Identify which cell holds the provided text, then report its (X, Y) central coordinate. 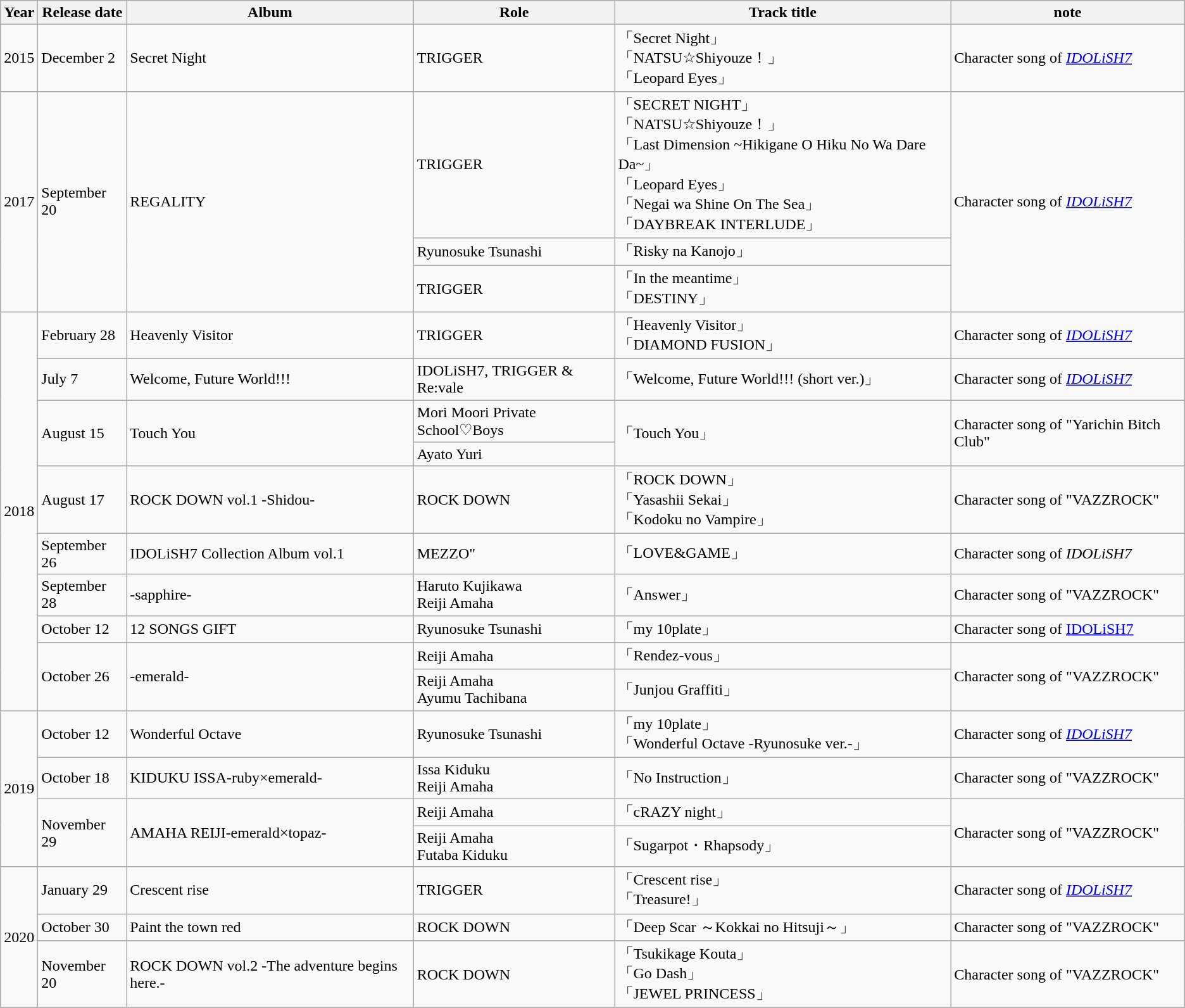
October 30 (82, 927)
note (1067, 13)
August 15 (82, 433)
2015 (19, 58)
「ROCK DOWN」「Yasashii Sekai」「Kodoku no Vampire」 (782, 500)
2018 (19, 512)
12 SONGS GIFT (270, 629)
「LOVE&GAME」 (782, 553)
August 17 (82, 500)
2020 (19, 937)
September 20 (82, 201)
「Junjou Graffiti」 (782, 690)
「Answer」 (782, 595)
「No Instruction」 (782, 778)
December 2 (82, 58)
Character song of "Yarichin Bitch Club" (1067, 433)
「Sugarpot・Rhapsody」 (782, 846)
Haruto KujikawaReiji Amaha (514, 595)
「my 10plate」 (782, 629)
Welcome, Future World!!! (270, 380)
2017 (19, 201)
Reiji AmahaAyumu Tachibana (514, 690)
「Heavenly Visitor」「DIAMOND FUSION」 (782, 336)
「Risky na Kanojo」 (782, 252)
July 7 (82, 380)
IDOLiSH7, TRIGGER & Re:vale (514, 380)
Secret Night (270, 58)
Track title (782, 13)
Crescent rise (270, 890)
Issa Kiduku Reiji Amaha (514, 778)
-emerald- (270, 677)
November 20 (82, 974)
September 28 (82, 595)
Year (19, 13)
ROCK DOWN vol.1 -Shidou- (270, 500)
October 18 (82, 778)
Release date (82, 13)
Heavenly Visitor (270, 336)
February 28 (82, 336)
「Crescent rise」「Treasure!」 (782, 890)
「my 10plate」「Wonderful Octave -Ryunosuke ver.-」 (782, 734)
「Touch You」 (782, 433)
October 26 (82, 677)
AMAHA REIJI-emerald×topaz- (270, 833)
Touch You (270, 433)
September 26 (82, 553)
「Deep Scar ～Kokkai no Hitsuji～」 (782, 927)
「In the meantime」「DESTINY」 (782, 288)
Paint the town red (270, 927)
「Rendez-vous」 (782, 656)
「Welcome, Future World!!! (short ver.)」 (782, 380)
REGALITY (270, 201)
January 29 (82, 890)
November 29 (82, 833)
2019 (19, 789)
Wonderful Octave (270, 734)
KIDUKU ISSA-ruby×emerald- (270, 778)
Mori Moori Private School♡Boys (514, 422)
Album (270, 13)
Role (514, 13)
Ayato Yuri (514, 454)
「SECRET NIGHT」「NATSU☆Shiyouze！」「Last Dimension ~Hikigane O Hiku No Wa Dare Da~」「Leopard Eyes」「Negai wa Shine On The Sea」「DAYBREAK INTERLUDE」 (782, 165)
IDOLiSH7 Collection Album vol.1 (270, 553)
ROCK DOWN vol.2 -The adventure begins here.- (270, 974)
-sapphire- (270, 595)
「cRAZY night」 (782, 812)
「Tsukikage Kouta」「Go Dash」「JEWEL PRINCESS」 (782, 974)
MEZZO" (514, 553)
「Secret Night」「NATSU☆Shiyouze！」「Leopard Eyes」 (782, 58)
Reiji AmahaFutaba Kiduku (514, 846)
